Detect which cell encompasses the target text, then output its [X, Y] center coordinate. 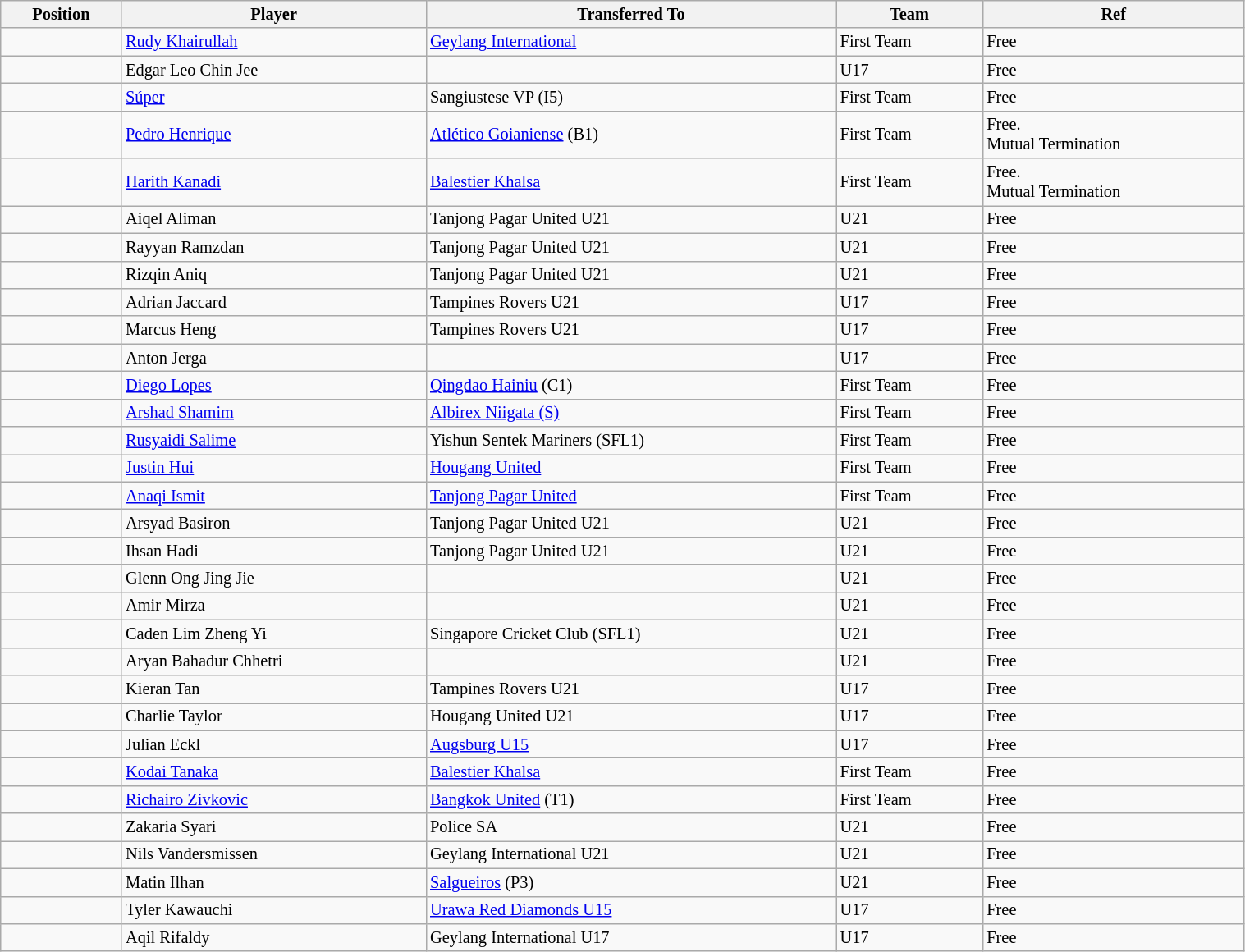
Geylang International U21 [631, 854]
Tanjong Pagar United [631, 496]
Police SA [631, 827]
Diego Lopes [274, 385]
Salgueiros (P3) [631, 882]
Sangiustese VP (I5) [631, 97]
Julian Eckl [274, 744]
Urawa Red Diamonds U15 [631, 910]
Charlie Taylor [274, 716]
Rayyan Ramzdan [274, 247]
Kieran Tan [274, 689]
Atlético Goianiense (B1) [631, 135]
Tyler Kawauchi [274, 910]
Kodai Tanaka [274, 771]
Player [274, 14]
Pedro Henrique [274, 135]
Arshad Shamim [274, 413]
Aqil Rifaldy [274, 937]
Singapore Cricket Club (SFL1) [631, 634]
Geylang International [631, 42]
Team [909, 14]
Súper [274, 97]
Adrian Jaccard [274, 302]
Aryan Bahadur Chhetri [274, 661]
Rudy Khairullah [274, 42]
Harith Kanadi [274, 182]
Zakaria Syari [274, 827]
Justin Hui [274, 468]
Anton Jerga [274, 358]
Marcus Heng [274, 330]
Qingdao Hainiu (C1) [631, 385]
Rizqin Aniq [274, 275]
Transferred To [631, 14]
Geylang International U17 [631, 937]
Yishun Sentek Mariners (SFL1) [631, 441]
Ref [1113, 14]
Richairo Zivkovic [274, 799]
Glenn Ong Jing Jie [274, 579]
Albirex Niigata (S) [631, 413]
Amir Mirza [274, 606]
Caden Lim Zheng Yi [274, 634]
Edgar Leo Chin Jee [274, 70]
Arsyad Basiron [274, 523]
Matin Ilhan [274, 882]
Position [61, 14]
Anaqi Ismit [274, 496]
Augsburg U15 [631, 744]
Rusyaidi Salime [274, 441]
Bangkok United (T1) [631, 799]
Aiqel Aliman [274, 219]
Hougang United U21 [631, 716]
Nils Vandersmissen [274, 854]
Ihsan Hadi [274, 551]
Hougang United [631, 468]
